Identify which cell holds the provided text, then report its (x, y) central coordinate. 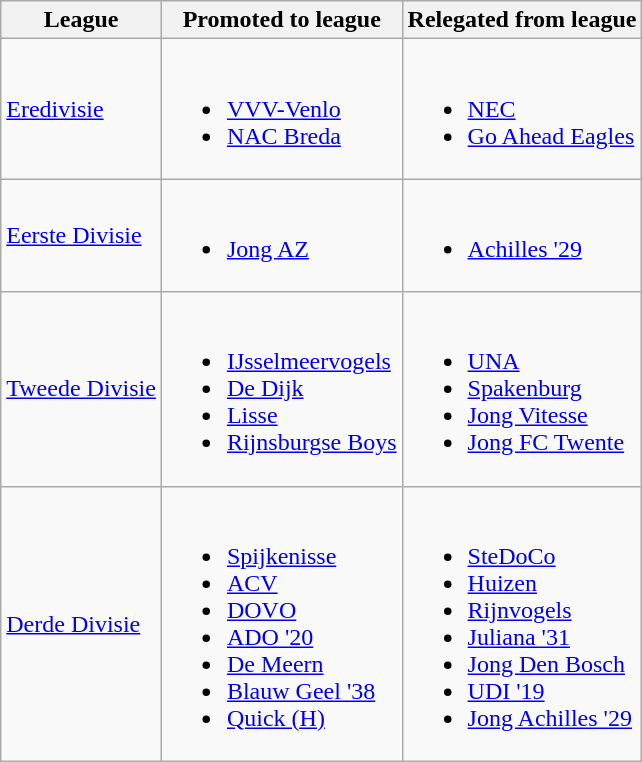
IJsselmeervogelsDe DijkLisseRijnsburgse Boys (282, 389)
SteDoCoHuizenRijnvogelsJuliana '31Jong Den BoschUDI '19Jong Achilles '29 (522, 624)
Achilles '29 (522, 236)
SpijkenisseACVDOVOADO '20De MeernBlauw Geel '38Quick (H) (282, 624)
NECGo Ahead Eagles (522, 109)
Eredivisie (82, 109)
Tweede Divisie (82, 389)
Eerste Divisie (82, 236)
Relegated from league (522, 20)
Jong AZ (282, 236)
Derde Divisie (82, 624)
League (82, 20)
Promoted to league (282, 20)
VVV-VenloNAC Breda (282, 109)
UNASpakenburgJong VitesseJong FC Twente (522, 389)
